Identify which cell holds the provided text, then report its (x, y) central coordinate. 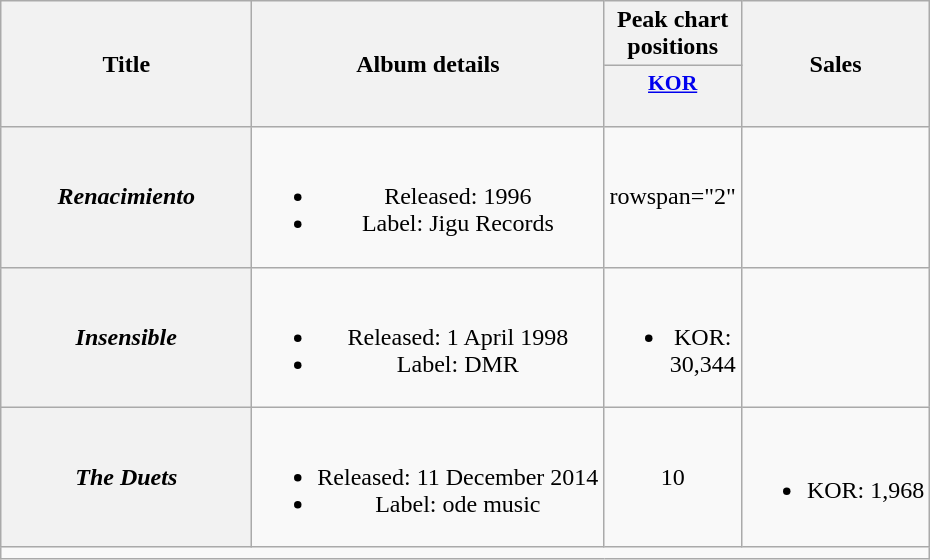
Released: 1996Label: Jigu Records (428, 197)
Renacimiento (126, 197)
Released: 11 December 2014Label: ode music (428, 477)
The Duets (126, 477)
Released: 1 April 1998Label: DMR (428, 337)
Album details (428, 64)
KOR (673, 96)
10 (673, 477)
Peak chart positions (673, 34)
Title (126, 64)
KOR: 30,344 (673, 337)
rowspan="2" (673, 197)
KOR: 1,968 (835, 477)
Insensible (126, 337)
Sales (835, 64)
